For the text-containing cell, return its midpoint in [X, Y] coordinate format. 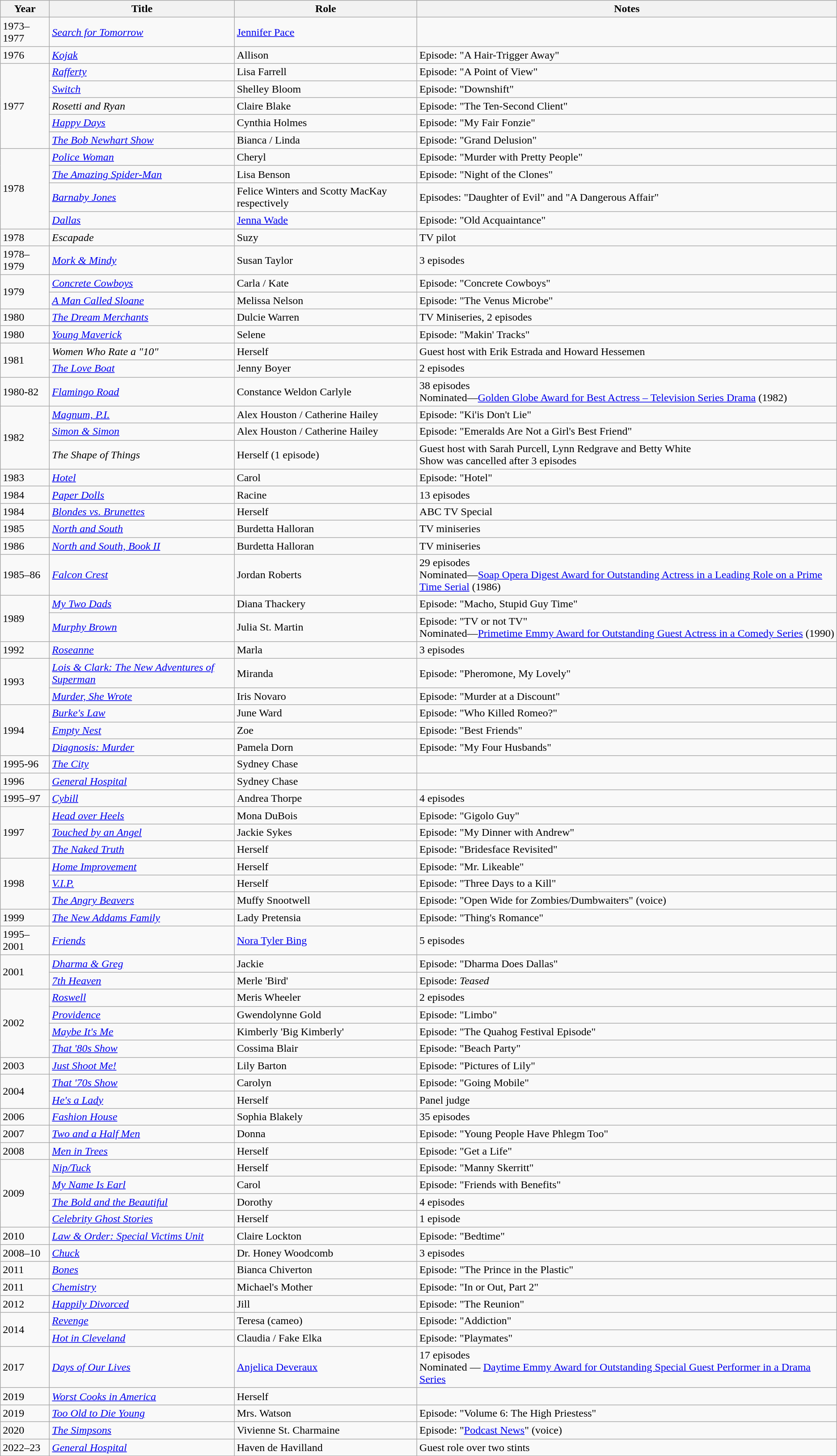
1979 [25, 292]
Episode: "Beach Party" [627, 1049]
Episode: "Mr. Likeable" [627, 866]
ABC TV Special [627, 512]
1995–2001 [25, 941]
Episode: "Playmates" [627, 1338]
Claire Lockton [325, 1236]
7th Heaven [142, 981]
The New Addams Family [142, 918]
The Dream Merchants [142, 317]
Lily Barton [325, 1066]
Cheryl [325, 157]
1986 [25, 546]
Role [325, 9]
1978–1979 [25, 260]
Dallas [142, 220]
13 episodes [627, 495]
Murder, She Wrote [142, 696]
Lisa Farrell [325, 72]
Teresa (cameo) [325, 1321]
Episode: "Concrete Cowboys" [627, 284]
Episodes: "Daughter of Evil" and "A Dangerous Affair" [627, 197]
Episode: "A Point of View" [627, 72]
Episode: "Who Killed Romeo?" [627, 713]
Episode: "Night of the Clones" [627, 174]
Cybill [142, 798]
1 episode [627, 1219]
Lisa Benson [325, 174]
The Naked Truth [142, 849]
Two and a Half Men [142, 1134]
North and South, Book II [142, 546]
Episode: "In or Out, Part 2" [627, 1287]
Episode: "Pheromone, My Lovely" [627, 673]
Andrea Thorpe [325, 798]
Home Improvement [142, 866]
Jordan Roberts [325, 575]
Felice Winters and Scotty MacKay respectively [325, 197]
1985–86 [25, 575]
Episode: "Murder with Pretty People" [627, 157]
2022–23 [25, 1448]
The Angry Beavers [142, 901]
2004 [25, 1091]
Mork & Mindy [142, 260]
Sophia Blakely [325, 1117]
Episode: "A Hair-Trigger Away" [627, 55]
My Name Is Earl [142, 1185]
2010 [25, 1236]
Friends [142, 941]
Mrs. Watson [325, 1413]
Jackie [325, 964]
Melissa Nelson [325, 301]
29 episodesNominated—Soap Opera Digest Award for Outstanding Actress in a Leading Role on a Prime Time Serial (1986) [627, 575]
Empty Nest [142, 730]
2009 [25, 1194]
Escapade [142, 237]
Pamela Dorn [325, 747]
Carla / Kate [325, 284]
Haven de Havilland [325, 1448]
Guest host with Erik Estrada and Howard Hessemen [627, 351]
Days of Our Lives [142, 1367]
Nora Tyler Bing [325, 941]
Jill [325, 1304]
Lady Pretensia [325, 918]
2008–10 [25, 1253]
1998 [25, 883]
Bianca Chiverton [325, 1270]
Worst Cooks in America [142, 1396]
Carolyn [325, 1083]
Concrete Cowboys [142, 284]
Dulcie Warren [325, 317]
1996 [25, 781]
Falcon Crest [142, 575]
Head over Heels [142, 815]
Episode: "Going Mobile" [627, 1083]
Notes [627, 9]
Selene [325, 334]
The Amazing Spider-Man [142, 174]
Episode: "Get a Life" [627, 1151]
35 episodes [627, 1117]
My Two Dads [142, 604]
2012 [25, 1304]
38 episodesNominated—Golden Globe Award for Best Actress – Television Series Drama (1982) [627, 392]
That '80s Show [142, 1049]
2006 [25, 1117]
Episode: "Gigolo Guy" [627, 815]
1995-96 [25, 764]
Episode: "Pictures of Lily" [627, 1066]
Allison [325, 55]
Nip/Tuck [142, 1168]
Dharma & Greg [142, 964]
1982 [25, 437]
The Bob Newhart Show [142, 140]
1992 [25, 650]
Title [142, 9]
Suzy [325, 237]
Claire Blake [325, 106]
Episode: "Best Friends" [627, 730]
Episode: "Murder at a Discount" [627, 696]
Mona DuBois [325, 815]
Simon & Simon [142, 432]
Episode: "My Dinner with Andrew" [627, 832]
Blondes vs. Brunettes [142, 512]
Fashion House [142, 1117]
Rosetti and Ryan [142, 106]
Magnum, P.I. [142, 415]
1997 [25, 832]
5 episodes [627, 941]
TV Miniseries, 2 episodes [627, 317]
Burke's Law [142, 713]
Chemistry [142, 1287]
Episode: "My Four Husbands" [627, 747]
1976 [25, 55]
Jackie Sykes [325, 832]
Hotel [142, 478]
Just Shoot Me! [142, 1066]
1999 [25, 918]
Episode: "Open Wide for Zombies/Dumbwaiters" (voice) [627, 901]
Merle 'Bird' [325, 981]
TV pilot [627, 237]
Happy Days [142, 123]
1981 [25, 360]
Episode: "Bridesface Revisited" [627, 849]
Police Woman [142, 157]
2002 [25, 1023]
Dr. Honey Woodcomb [325, 1253]
Barnaby Jones [142, 197]
Vivienne St. Charmaine [325, 1430]
2020 [25, 1430]
Dorothy [325, 1202]
Roswell [142, 998]
Meris Wheeler [325, 998]
Iris Novaro [325, 696]
1980-82 [25, 392]
Shelley Bloom [325, 89]
The Shape of Things [142, 454]
Episode: "Manny Skerritt" [627, 1168]
Bones [142, 1270]
1977 [25, 106]
Episode: "Podcast News" (voice) [627, 1430]
Episode: "Bedtime" [627, 1236]
V.I.P. [142, 884]
The Bold and the Beautiful [142, 1202]
Flamingo Road [142, 392]
Cynthia Holmes [325, 123]
Episode: "The Reunion" [627, 1304]
The City [142, 764]
Zoe [325, 730]
Episode: "Grand Delusion" [627, 140]
Michael's Mother [325, 1287]
Episode: "Macho, Stupid Guy Time" [627, 604]
Search for Tomorrow [142, 32]
Celebrity Ghost Stories [142, 1219]
1995–97 [25, 798]
Episode: "The Venus Microbe" [627, 301]
Episode: "Addiction" [627, 1321]
Diagnosis: Murder [142, 747]
Julia St. Martin [325, 627]
Episode: "Downshift" [627, 89]
Bianca / Linda [325, 140]
Lois & Clark: The New Adventures of Superman [142, 673]
Kimberly 'Big Kimberly' [325, 1032]
Episode: "Three Days to a Kill" [627, 884]
1989 [25, 619]
Guest host with Sarah Purcell, Lynn Redgrave and Betty WhiteShow was cancelled after 3 episodes [627, 454]
Episode: "The Quahog Festival Episode" [627, 1032]
Episode: "Emeralds Are Not a Girl's Best Friend" [627, 432]
Jennifer Pace [325, 32]
Susan Taylor [325, 260]
A Man Called Sloane [142, 301]
Episode: Teased [627, 981]
June Ward [325, 713]
1973–1977 [25, 32]
Episode: "Thing's Romance" [627, 918]
Providence [142, 1015]
Episode: "Old Acquaintance" [627, 220]
Jenny Boyer [325, 368]
Constance Weldon Carlyle [325, 392]
1983 [25, 478]
Episode: "Volume 6: The High Priestess" [627, 1413]
Anjelica Deveraux [325, 1367]
Women Who Rate a "10" [142, 351]
17 episodesNominated — Daytime Emmy Award for Outstanding Special Guest Performer in a Drama Series [627, 1367]
1994 [25, 730]
Panel judge [627, 1100]
Paper Dolls [142, 495]
Episode: "Ki'is Don't Lie" [627, 415]
Guest role over two stints [627, 1448]
Episode: "Friends with Benefits" [627, 1185]
That '70s Show [142, 1083]
2003 [25, 1066]
He's a Lady [142, 1100]
2001 [25, 972]
Rafferty [142, 72]
Men in Trees [142, 1151]
Law & Order: Special Victims Unit [142, 1236]
Kojak [142, 55]
Episode: "Dharma Does Dallas" [627, 964]
Episode: "The Ten-Second Client" [627, 106]
Episode: "Young People Have Phlegm Too" [627, 1134]
Miranda [325, 673]
Year [25, 9]
Happily Divorced [142, 1304]
Herself (1 episode) [325, 454]
Episode: "Limbo" [627, 1015]
Switch [142, 89]
North and South [142, 529]
Episode: "Hotel" [627, 478]
1993 [25, 681]
2017 [25, 1367]
Marla [325, 650]
Too Old to Die Young [142, 1413]
Roseanne [142, 650]
Revenge [142, 1321]
Gwendolynne Gold [325, 1015]
Maybe It's Me [142, 1032]
2014 [25, 1329]
The Simpsons [142, 1430]
Murphy Brown [142, 627]
2008 [25, 1151]
Touched by an Angel [142, 832]
Racine [325, 495]
Muffy Snootwell [325, 901]
Episode: "The Prince in the Plastic" [627, 1270]
The Love Boat [142, 368]
Episode: "My Fair Fonzie" [627, 123]
Donna [325, 1134]
Claudia / Fake Elka [325, 1338]
Episode: "Makin' Tracks" [627, 334]
Cossima Blair [325, 1049]
Young Maverick [142, 334]
1985 [25, 529]
Hot in Cleveland [142, 1338]
Chuck [142, 1253]
Diana Thackery [325, 604]
Jenna Wade [325, 220]
Episode: "TV or not TV"Nominated—Primetime Emmy Award for Outstanding Guest Actress in a Comedy Series (1990) [627, 627]
2007 [25, 1134]
